Provide the [x, y] coordinate of the cell's center where the given text is located.  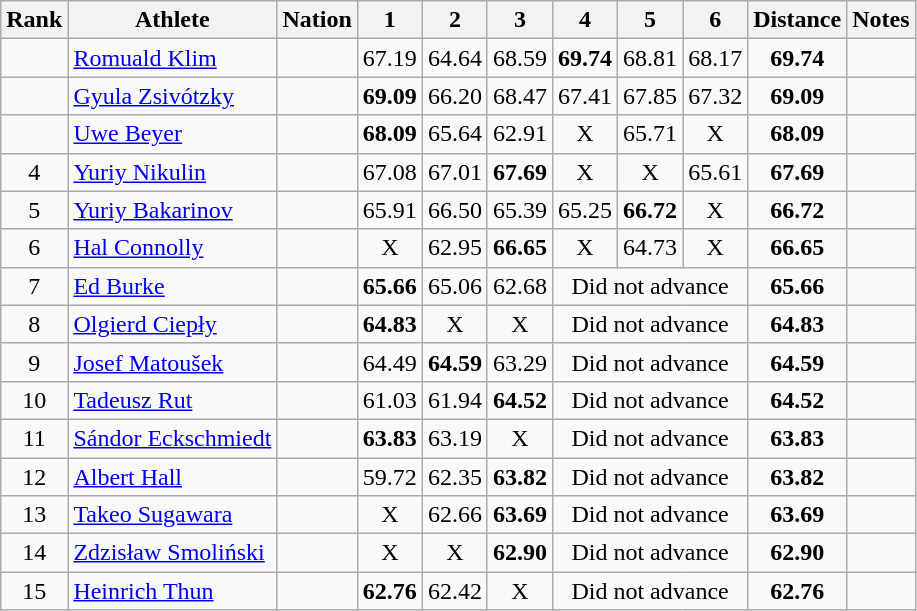
62.95 [454, 248]
65.91 [390, 210]
Ed Burke [172, 286]
62.35 [454, 477]
65.25 [584, 210]
66.20 [454, 96]
Heinrich Thun [172, 591]
Yuriy Nikulin [172, 172]
62.68 [520, 286]
64.49 [390, 362]
62.42 [454, 591]
61.03 [390, 400]
65.06 [454, 286]
Nation [317, 20]
7 [34, 286]
68.17 [716, 58]
Romuald Klim [172, 58]
66.50 [454, 210]
68.81 [650, 58]
Olgierd Ciepły [172, 324]
62.91 [520, 134]
64.73 [650, 248]
Uwe Beyer [172, 134]
65.71 [650, 134]
67.32 [716, 96]
Sándor Eckschmiedt [172, 438]
Josef Matoušek [172, 362]
59.72 [390, 477]
65.61 [716, 172]
67.08 [390, 172]
Yuriy Bakarinov [172, 210]
Rank [34, 20]
15 [34, 591]
67.85 [650, 96]
62.66 [454, 515]
Takeo Sugawara [172, 515]
8 [34, 324]
11 [34, 438]
Gyula Zsivótzky [172, 96]
2 [454, 20]
61.94 [454, 400]
10 [34, 400]
68.47 [520, 96]
67.19 [390, 58]
63.19 [454, 438]
1 [390, 20]
Hal Connolly [172, 248]
12 [34, 477]
Tadeusz Rut [172, 400]
67.41 [584, 96]
65.64 [454, 134]
63.29 [520, 362]
64.64 [454, 58]
Athlete [172, 20]
67.01 [454, 172]
65.39 [520, 210]
9 [34, 362]
14 [34, 553]
Notes [881, 20]
68.59 [520, 58]
Albert Hall [172, 477]
Zdzisław Smoliński [172, 553]
Distance [798, 20]
3 [520, 20]
13 [34, 515]
